Scan for the cell matching the given text and deliver its [X, Y] coordinate at center. 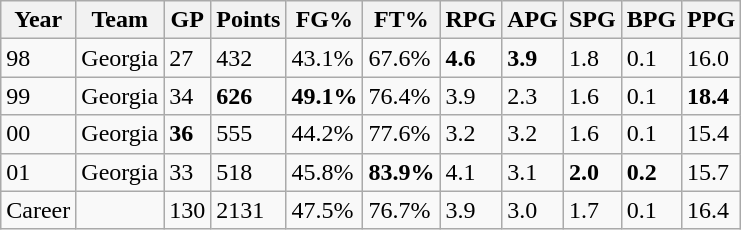
2131 [248, 210]
01 [38, 172]
518 [248, 172]
3.0 [533, 210]
Team [120, 20]
45.8% [324, 172]
16.0 [712, 58]
27 [188, 58]
Points [248, 20]
2.3 [533, 96]
18.4 [712, 96]
83.9% [402, 172]
99 [38, 96]
36 [188, 134]
626 [248, 96]
67.6% [402, 58]
77.6% [402, 134]
432 [248, 58]
4.1 [471, 172]
00 [38, 134]
0.2 [651, 172]
76.7% [402, 210]
43.1% [324, 58]
Career [38, 210]
15.7 [712, 172]
47.5% [324, 210]
34 [188, 96]
3.1 [533, 172]
APG [533, 20]
1.7 [592, 210]
44.2% [324, 134]
16.4 [712, 210]
GP [188, 20]
2.0 [592, 172]
33 [188, 172]
FG% [324, 20]
RPG [471, 20]
15.4 [712, 134]
49.1% [324, 96]
98 [38, 58]
PPG [712, 20]
76.4% [402, 96]
4.6 [471, 58]
555 [248, 134]
FT% [402, 20]
SPG [592, 20]
130 [188, 210]
Year [38, 20]
1.8 [592, 58]
BPG [651, 20]
